Return the (x, y) coordinate for the center point of the cell that contains the specified text.  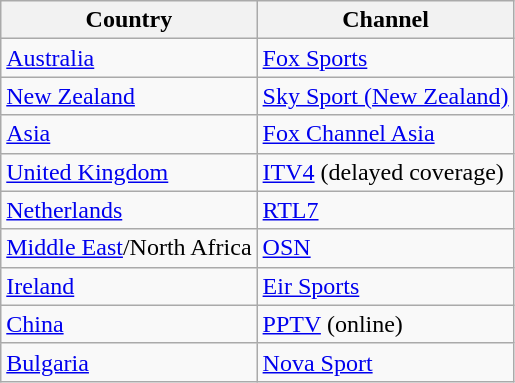
United Kingdom (129, 172)
Channel (386, 20)
Fox Sports (386, 58)
Sky Sport (New Zealand) (386, 96)
Eir Sports (386, 286)
Country (129, 20)
OSN (386, 248)
China (129, 324)
Fox Channel Asia (386, 134)
Australia (129, 58)
Ireland (129, 286)
PPTV (online) (386, 324)
Asia (129, 134)
Bulgaria (129, 362)
Middle East/North Africa (129, 248)
ITV4 (delayed coverage) (386, 172)
Netherlands (129, 210)
Nova Sport (386, 362)
RTL7 (386, 210)
New Zealand (129, 96)
